Return the [X, Y] coordinate for the center point of the cell that contains the specified text.  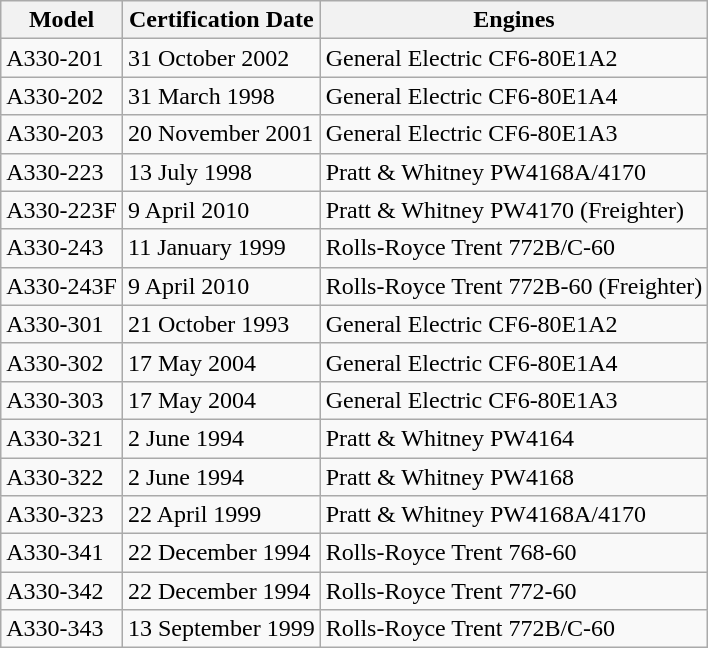
21 October 1993 [221, 324]
Pratt & Whitney PW4170 (Freighter) [514, 210]
A330-243F [62, 286]
A330-343 [62, 629]
A330-202 [62, 96]
A330-243 [62, 248]
31 October 2002 [221, 58]
31 March 1998 [221, 96]
13 September 1999 [221, 629]
A330-223F [62, 210]
A330-303 [62, 400]
20 November 2001 [221, 134]
A330-321 [62, 438]
Rolls-Royce Trent 768-60 [514, 553]
A330-203 [62, 134]
A330-302 [62, 362]
Pratt & Whitney PW4168 [514, 477]
Rolls-Royce Trent 772B-60 (Freighter) [514, 286]
Engines [514, 20]
Rolls-Royce Trent 772-60 [514, 591]
A330-301 [62, 324]
A330-322 [62, 477]
A330-323 [62, 515]
A330-201 [62, 58]
A330-341 [62, 553]
Model [62, 20]
13 July 1998 [221, 172]
A330-342 [62, 591]
11 January 1999 [221, 248]
Certification Date [221, 20]
A330-223 [62, 172]
22 April 1999 [221, 515]
Pratt & Whitney PW4164 [514, 438]
